Scan for the cell matching the given text and deliver its (X, Y) coordinate at center. 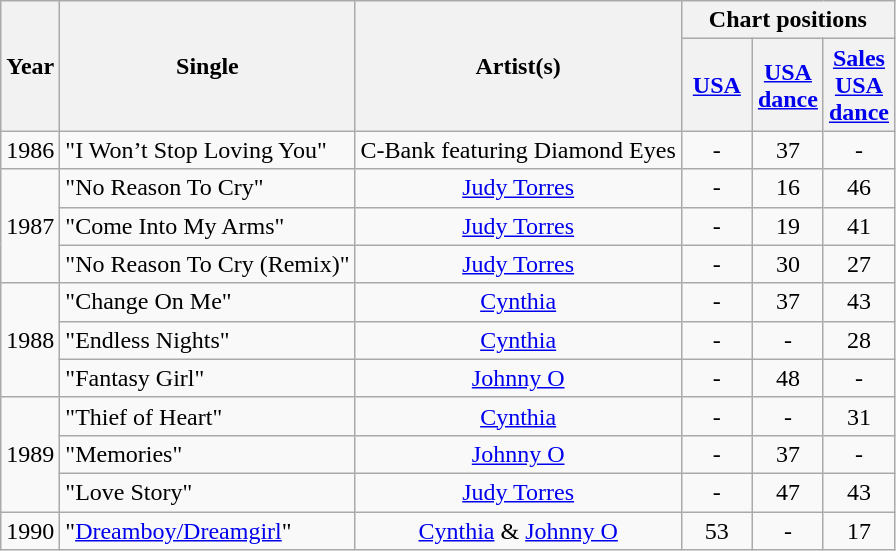
C-Bank featuring Diamond Eyes (518, 150)
"Memories" (208, 454)
30 (788, 264)
28 (858, 340)
53 (716, 531)
Sales USA dance (858, 85)
Single (208, 66)
"Endless Nights" (208, 340)
"No Reason To Cry" (208, 188)
"Come Into My Arms" (208, 226)
Cynthia & Johnny O (518, 531)
Year (30, 66)
48 (788, 378)
"Thief of Heart" (208, 416)
"No Reason To Cry (Remix)" (208, 264)
"Dreamboy/Dreamgirl" (208, 531)
USA (716, 85)
46 (858, 188)
1990 (30, 531)
16 (788, 188)
1989 (30, 454)
"Love Story" (208, 492)
41 (858, 226)
47 (788, 492)
1987 (30, 226)
"Change On Me" (208, 302)
"I Won’t Stop Loving You" (208, 150)
31 (858, 416)
27 (858, 264)
19 (788, 226)
"Fantasy Girl" (208, 378)
USA dance (788, 85)
17 (858, 531)
1986 (30, 150)
Chart positions (788, 20)
Artist(s) (518, 66)
1988 (30, 340)
